Locate the cell with the specified text and output its (X, Y) center coordinate. 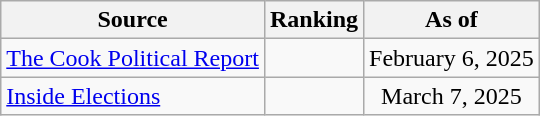
March 7, 2025 (452, 96)
February 6, 2025 (452, 58)
As of (452, 20)
The Cook Political Report (133, 58)
Source (133, 20)
Inside Elections (133, 96)
Ranking (314, 20)
